Capture the cell that displays the provided text and extract its (X, Y) central coordinate. 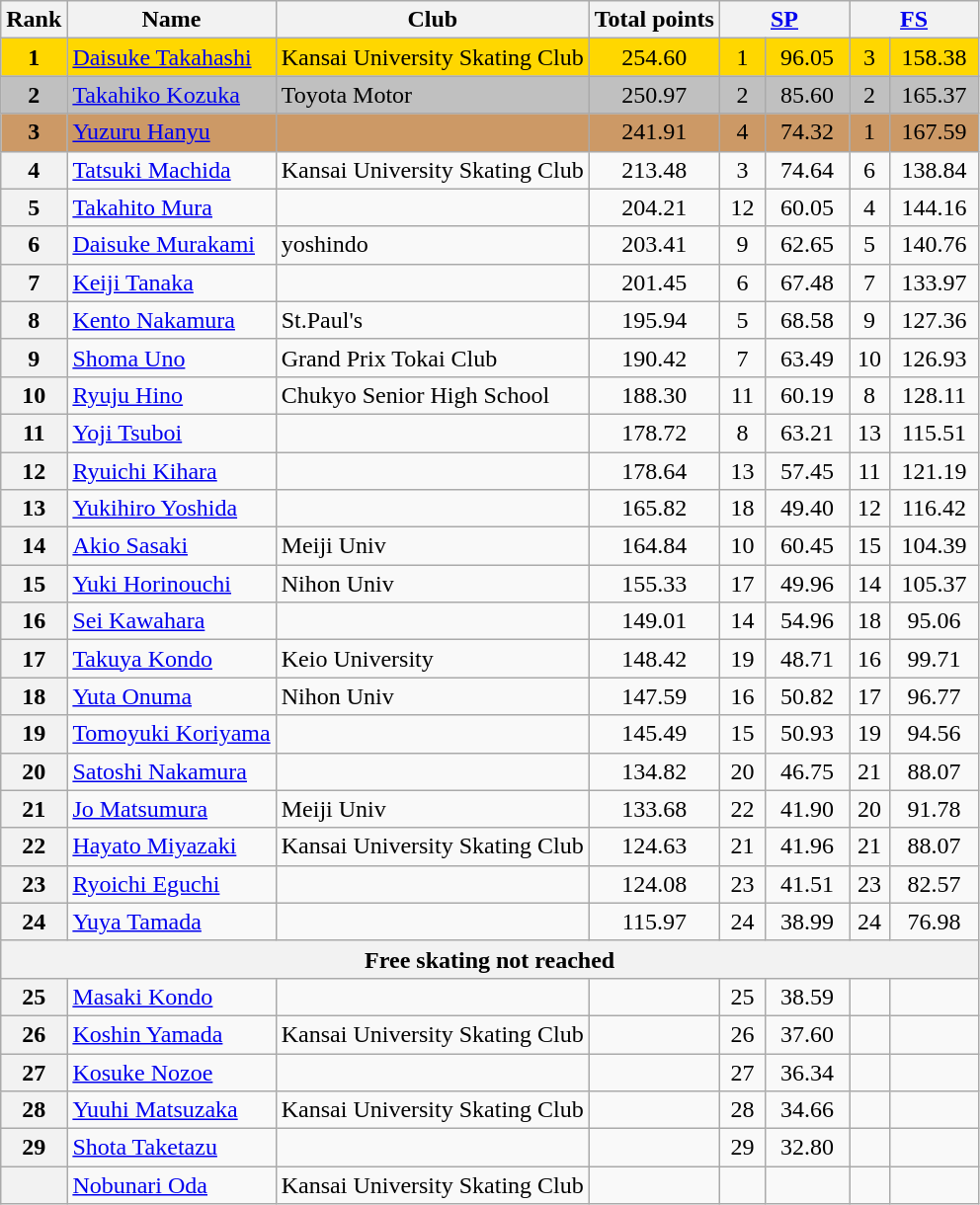
Yoji Tsuboi (172, 433)
34.66 (806, 1110)
Nobunari Oda (172, 1185)
165.37 (935, 95)
Shota Taketazu (172, 1148)
Jo Matsumura (172, 809)
48.71 (806, 659)
Club (433, 20)
Ryoichi Eguchi (172, 884)
82.57 (935, 884)
Daisuke Murakami (172, 245)
54.96 (806, 621)
Ryuichi Kihara (172, 471)
147.59 (654, 696)
41.51 (806, 884)
124.08 (654, 884)
60.19 (806, 395)
96.77 (935, 696)
85.60 (806, 95)
60.05 (806, 207)
104.39 (935, 546)
Grand Prix Tokai Club (433, 358)
134.82 (654, 771)
241.91 (654, 132)
46.75 (806, 771)
Satoshi Nakamura (172, 771)
49.40 (806, 509)
41.96 (806, 846)
St.Paul's (433, 320)
Yuzuru Hanyu (172, 132)
Takuya Kondo (172, 659)
116.42 (935, 509)
Keiji Tanaka (172, 282)
Kosuke Nozoe (172, 1072)
SP (784, 20)
188.30 (654, 395)
Takahiko Kozuka (172, 95)
149.01 (654, 621)
121.19 (935, 471)
Sei Kawahara (172, 621)
201.45 (654, 282)
49.96 (806, 584)
127.36 (935, 320)
60.45 (806, 546)
Name (172, 20)
Yuya Tamada (172, 922)
50.82 (806, 696)
126.93 (935, 358)
Shoma Uno (172, 358)
204.21 (654, 207)
155.33 (654, 584)
Yuuhi Matsuzaka (172, 1110)
36.34 (806, 1072)
Masaki Kondo (172, 997)
133.68 (654, 809)
63.49 (806, 358)
50.93 (806, 734)
254.60 (654, 57)
Yukihiro Yoshida (172, 509)
74.32 (806, 132)
57.45 (806, 471)
105.37 (935, 584)
67.48 (806, 282)
145.49 (654, 734)
76.98 (935, 922)
Kento Nakamura (172, 320)
94.56 (935, 734)
96.05 (806, 57)
Hayato Miyazaki (172, 846)
178.72 (654, 433)
Takahito Mura (172, 207)
Toyota Motor (433, 95)
203.41 (654, 245)
128.11 (935, 395)
Ryuju Hino (172, 395)
164.84 (654, 546)
63.21 (806, 433)
Yuta Onuma (172, 696)
124.63 (654, 846)
148.42 (654, 659)
38.59 (806, 997)
178.64 (654, 471)
213.48 (654, 170)
Akio Sasaki (172, 546)
167.59 (935, 132)
115.51 (935, 433)
99.71 (935, 659)
Rank (34, 20)
32.80 (806, 1148)
41.90 (806, 809)
68.58 (806, 320)
Daisuke Takahashi (172, 57)
140.76 (935, 245)
Tomoyuki Koriyama (172, 734)
Yuki Horinouchi (172, 584)
144.16 (935, 207)
Keio University (433, 659)
62.65 (806, 245)
138.84 (935, 170)
195.94 (654, 320)
Chukyo Senior High School (433, 395)
Tatsuki Machida (172, 170)
FS (915, 20)
190.42 (654, 358)
Free skating not reached (490, 959)
165.82 (654, 509)
133.97 (935, 282)
115.97 (654, 922)
yoshindo (433, 245)
91.78 (935, 809)
158.38 (935, 57)
250.97 (654, 95)
74.64 (806, 170)
38.99 (806, 922)
Koshin Yamada (172, 1034)
Total points (654, 20)
95.06 (935, 621)
37.60 (806, 1034)
